Return the (x, y) coordinate for the center point of the cell that contains the specified text.  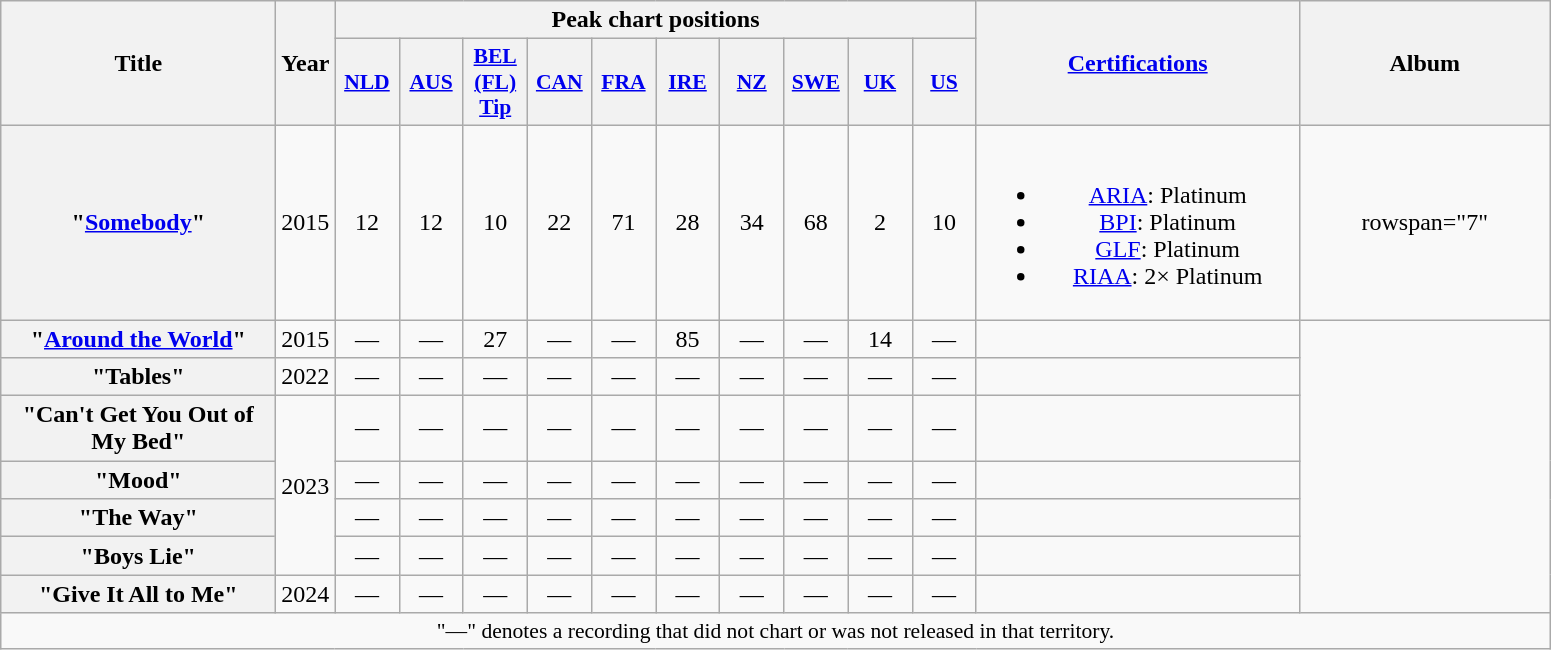
2 (880, 222)
14 (880, 339)
71 (623, 222)
"Somebody" (138, 222)
Year (306, 64)
Certifications (1138, 64)
"Give It All to Me" (138, 594)
27 (495, 339)
BEL(FL)Tip (495, 82)
"Around the World" (138, 339)
Peak chart positions (656, 20)
85 (688, 339)
Album (1424, 64)
IRE (688, 82)
22 (559, 222)
NZ (752, 82)
"Mood" (138, 480)
28 (688, 222)
ARIA: PlatinumBPI: PlatinumGLF: PlatinumRIAA: 2× Platinum (1138, 222)
68 (816, 222)
"Can't Get You Out of My Bed" (138, 428)
2022 (306, 377)
AUS (431, 82)
"—" denotes a recording that did not chart or was not released in that territory. (776, 631)
CAN (559, 82)
"Boys Lie" (138, 556)
FRA (623, 82)
"Tables" (138, 377)
UK (880, 82)
rowspan="7" (1424, 222)
34 (752, 222)
2023 (306, 486)
2024 (306, 594)
US (944, 82)
Title (138, 64)
NLD (367, 82)
"The Way" (138, 518)
SWE (816, 82)
